Output the [x, y] coordinate of the center of the cell containing the given text.  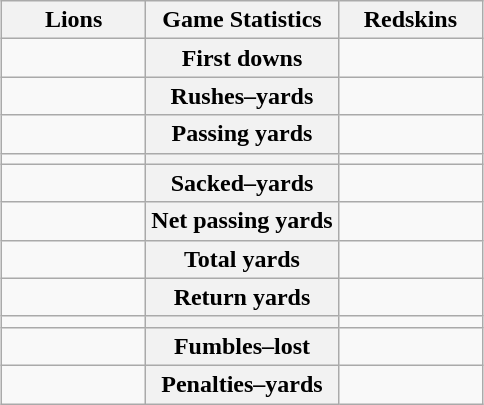
Fumbles–lost [242, 346]
First downs [242, 58]
Lions [73, 20]
Passing yards [242, 134]
Game Statistics [242, 20]
Rushes–yards [242, 96]
Penalties–yards [242, 384]
Total yards [242, 259]
Return yards [242, 297]
Redskins [410, 20]
Net passing yards [242, 221]
Sacked–yards [242, 183]
